Capture the cell that displays the provided text and extract its [X, Y] central coordinate. 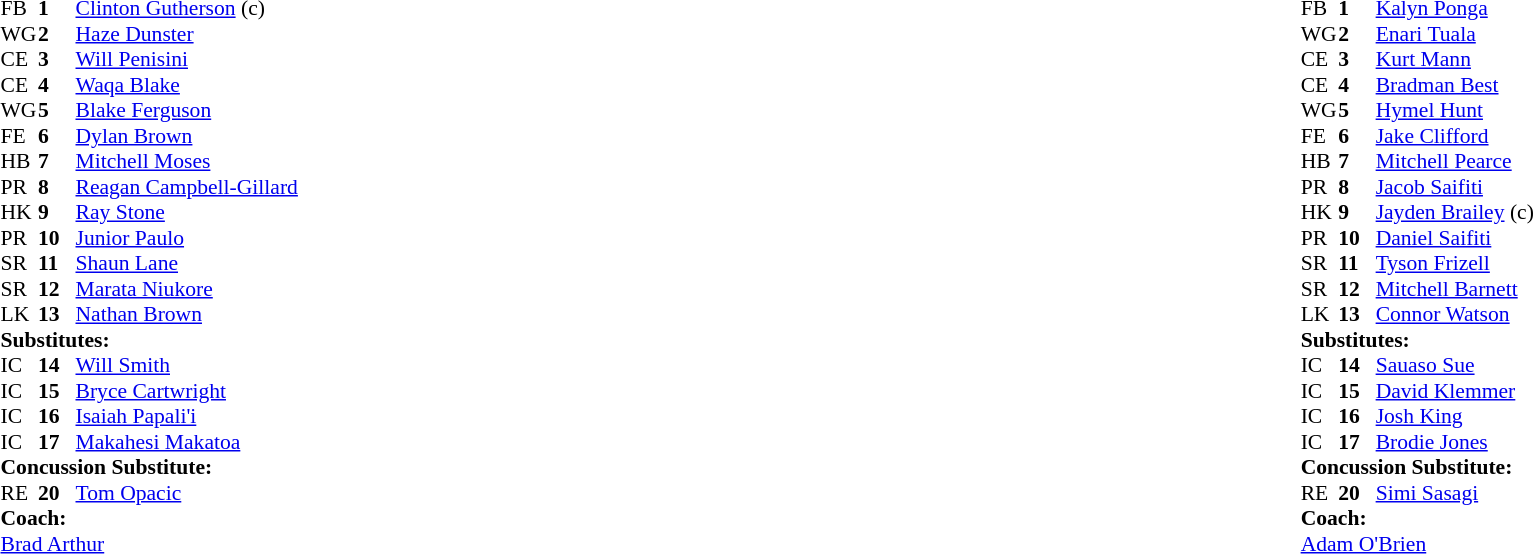
Shaun Lane [187, 263]
Haze Dunster [187, 34]
Concussion Substitute: [148, 467]
Will Smith [187, 365]
Bryce Cartwright [187, 391]
Coach: [148, 519]
Blake Ferguson [187, 111]
Makahesi Makatoa [187, 442]
Will Penisini [187, 59]
Isaiah Papali'i [187, 417]
Nathan Brown [187, 315]
Waqa Blake [187, 85]
Ray Stone [187, 213]
Dylan Brown [187, 136]
Tom Opacic [187, 493]
Reagan Campbell-Gillard [187, 187]
Mitchell Moses [187, 161]
Marata Niukore [187, 289]
Substitutes: [148, 340]
Junior Paulo [187, 238]
